Locate the cell with the specified text and output its [X, Y] center coordinate. 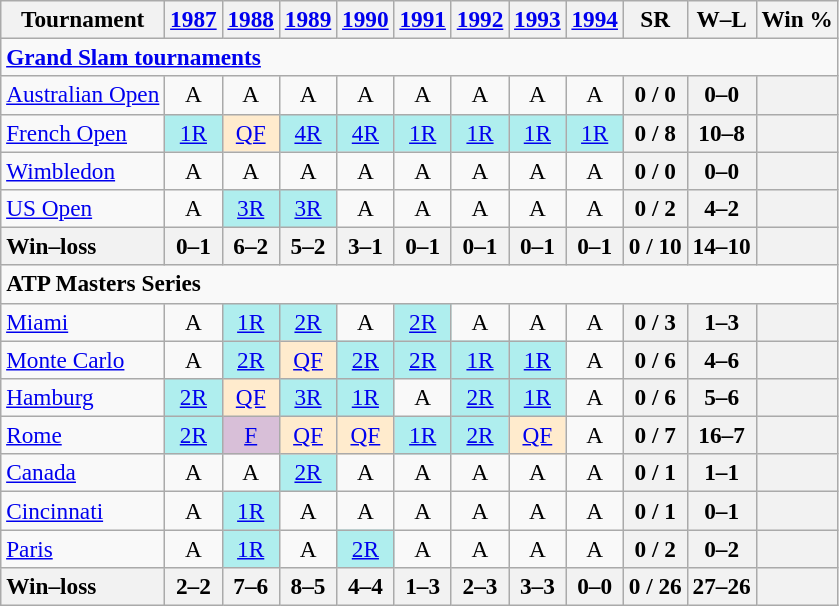
0–2 [722, 548]
4–6 [722, 359]
Paris [83, 548]
0 / 26 [655, 586]
F [250, 435]
ATP Masters Series [420, 284]
27–26 [722, 586]
Win % [797, 19]
1991 [422, 19]
Wimbledon [83, 170]
1993 [538, 19]
Cincinnati [83, 510]
W–L [722, 19]
1987 [194, 19]
1–1 [722, 473]
3–3 [538, 586]
0 / 8 [655, 133]
8–5 [308, 586]
Grand Slam tournaments [420, 57]
0 / 7 [655, 435]
US Open [83, 208]
3–1 [366, 246]
Rome [83, 435]
Canada [83, 473]
1989 [308, 19]
2–3 [480, 586]
10–8 [722, 133]
5–2 [308, 246]
French Open [83, 133]
1992 [480, 19]
2–2 [194, 586]
1994 [594, 19]
14–10 [722, 246]
0 / 10 [655, 246]
Monte Carlo [83, 359]
4–2 [722, 208]
4–4 [366, 586]
Australian Open [83, 95]
7–6 [250, 586]
Miami [83, 322]
5–6 [722, 397]
1988 [250, 19]
0 / 3 [655, 322]
6–2 [250, 246]
1990 [366, 19]
Tournament [83, 19]
SR [655, 19]
16–7 [722, 435]
Hamburg [83, 397]
